Identify which cell holds the provided text, then report its (X, Y) central coordinate. 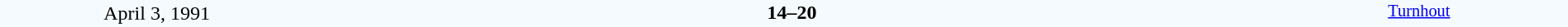
April 3, 1991 (157, 13)
14–20 (791, 12)
Turnhout (1419, 13)
